Detect which cell encompasses the target text, then output its [x, y] center coordinate. 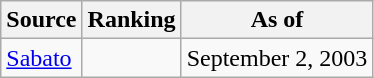
Ranking [132, 20]
Source [42, 20]
September 2, 2003 [277, 58]
As of [277, 20]
Sabato [42, 58]
